Output the (x, y) coordinate of the center of the cell containing the given text.  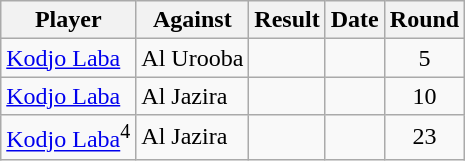
Player (68, 20)
Al Urooba (192, 58)
10 (424, 96)
Kodjo Laba4 (68, 138)
5 (424, 58)
Round (424, 20)
23 (424, 138)
Against (192, 20)
Result (287, 20)
Date (354, 20)
